From the cell containing the given text, extract its center point as [x, y] coordinate. 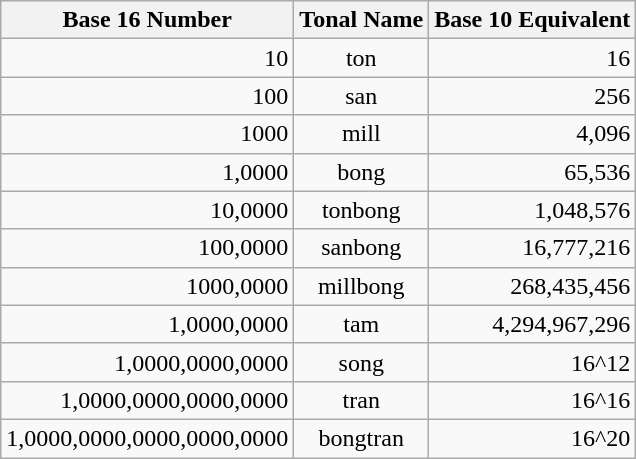
16^16 [532, 400]
bongtran [362, 438]
Base 10 Equivalent [532, 20]
1,0000,0000,0000 [148, 362]
sanbong [362, 248]
tonbong [362, 210]
Tonal Name [362, 20]
mill [362, 134]
tam [362, 324]
16^12 [532, 362]
tran [362, 400]
10 [148, 58]
100,0000 [148, 248]
1,0000,0000,0000,0000,0000 [148, 438]
16^20 [532, 438]
16 [532, 58]
100 [148, 96]
bong [362, 172]
song [362, 362]
10,0000 [148, 210]
268,435,456 [532, 286]
ton [362, 58]
256 [532, 96]
4,096 [532, 134]
1,0000 [148, 172]
1,048,576 [532, 210]
4,294,967,296 [532, 324]
1,0000,0000 [148, 324]
65,536 [532, 172]
16,777,216 [532, 248]
1000,0000 [148, 286]
1,0000,0000,0000,0000 [148, 400]
1000 [148, 134]
millbong [362, 286]
san [362, 96]
Base 16 Number [148, 20]
